Output the [x, y] coordinate of the center of the cell containing the given text.  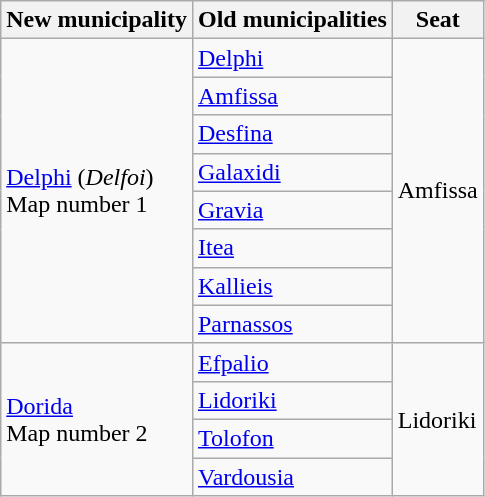
Gravia [292, 210]
Itea [292, 248]
Old municipalities [292, 20]
Parnassos [292, 324]
Tolofon [292, 438]
Seat [438, 20]
Vardousia [292, 477]
Delphi [292, 58]
Kallieis [292, 286]
Efpalio [292, 362]
Desfina [292, 134]
Galaxidi [292, 172]
Delphi (Delfoi)Map number 1 [97, 191]
New municipality [97, 20]
DoridaMap number 2 [97, 419]
